Scan for the cell matching the given text and deliver its [X, Y] coordinate at center. 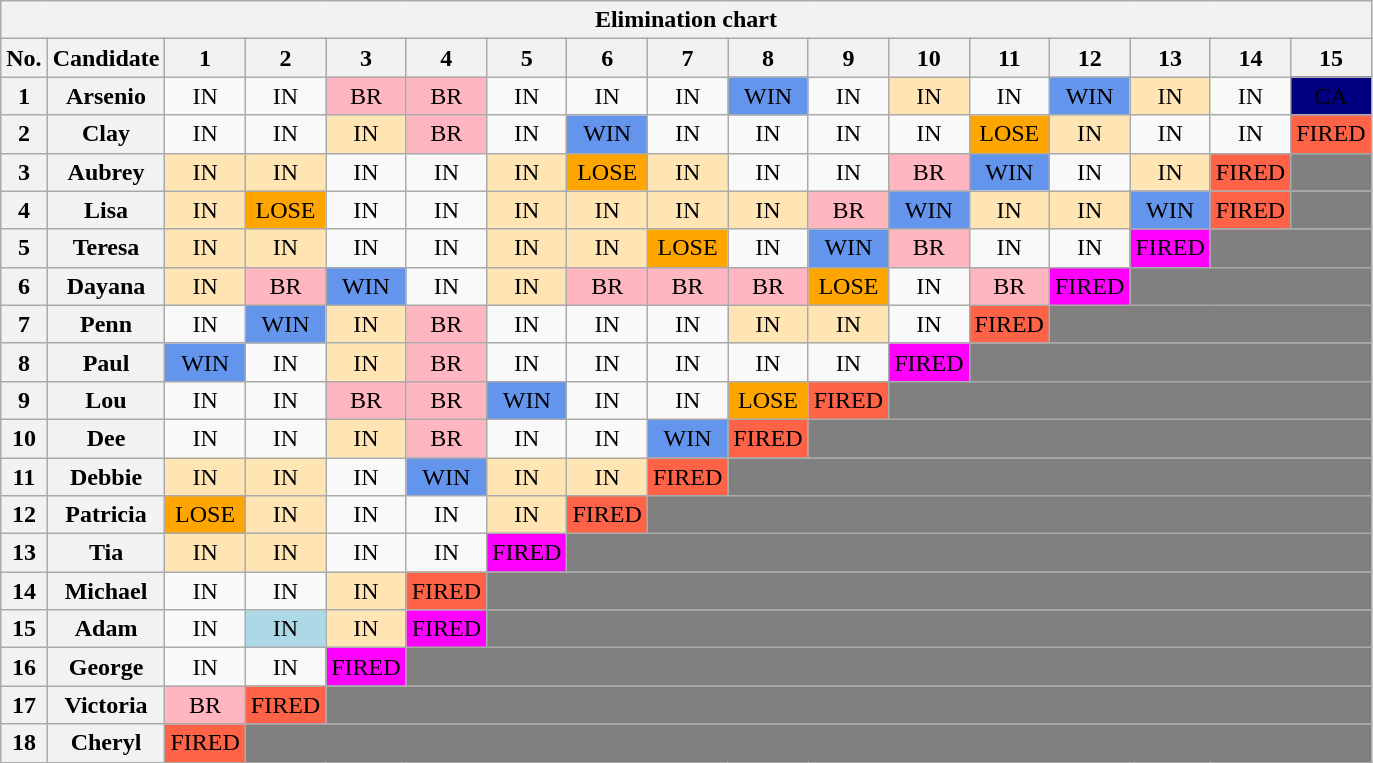
Patricia [106, 515]
Penn [106, 324]
16 [24, 667]
Michael [106, 591]
Dayana [106, 286]
Lisa [106, 210]
Aubrey [106, 172]
Dee [106, 438]
17 [24, 705]
18 [24, 743]
Lou [106, 400]
Arsenio [106, 96]
Teresa [106, 248]
Candidate [106, 58]
Paul [106, 362]
Cheryl [106, 743]
CA [1331, 96]
Clay [106, 134]
Debbie [106, 477]
Adam [106, 629]
Victoria [106, 705]
George [106, 667]
Tia [106, 553]
Elimination chart [686, 20]
No. [24, 58]
